From the cell containing the given text, extract its center point as [x, y] coordinate. 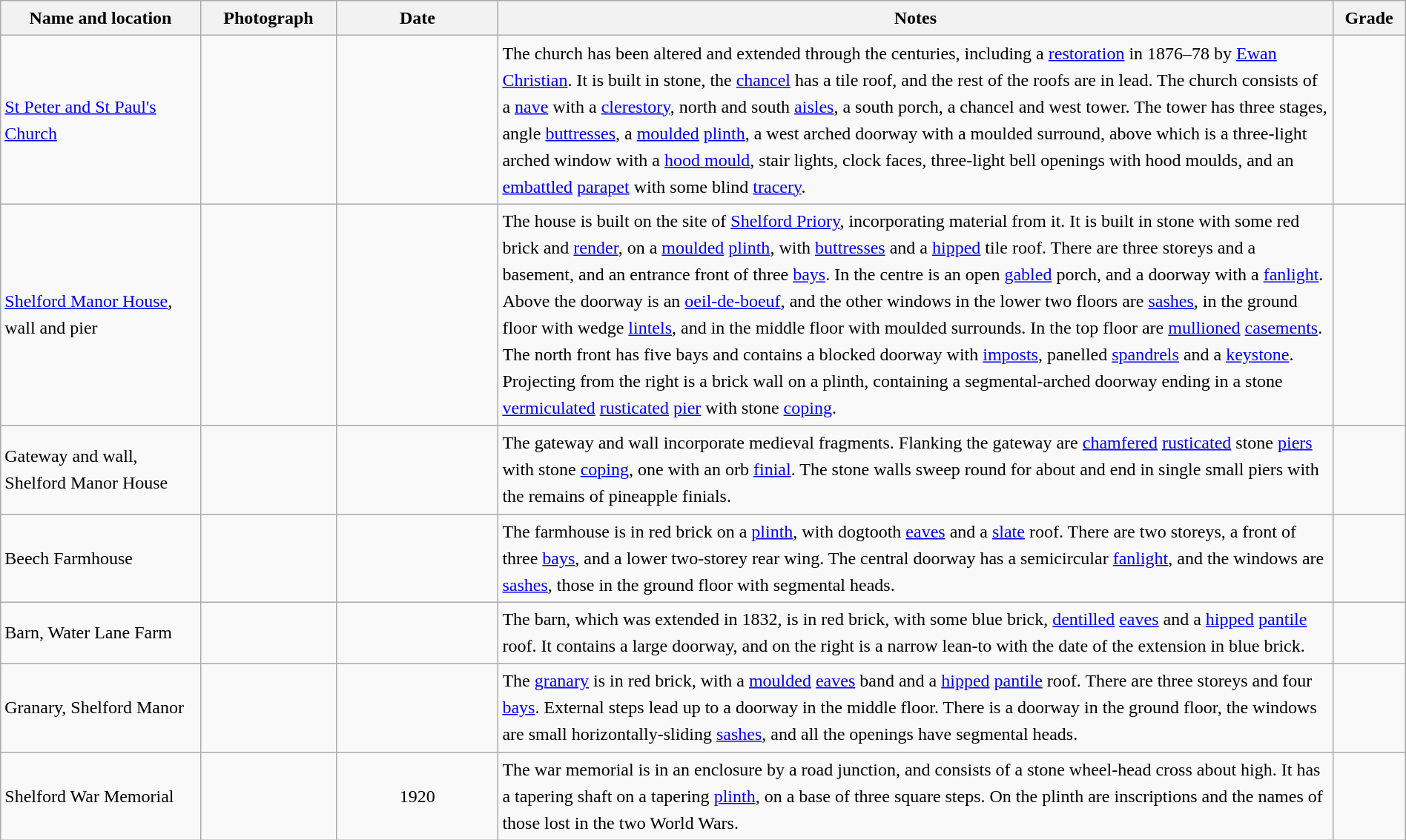
Photograph [268, 18]
Notes [915, 18]
Beech Farmhouse [101, 558]
1920 [417, 796]
Gateway and wall,Shelford Manor House [101, 470]
Granary, Shelford Manor [101, 707]
St Peter and St Paul's Church [101, 120]
Name and location [101, 18]
Barn, Water Lane Farm [101, 633]
Shelford War Memorial [101, 796]
Shelford Manor House, wall and pier [101, 314]
Date [417, 18]
Grade [1369, 18]
